For the text-containing cell, return its midpoint in (X, Y) coordinate format. 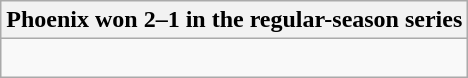
Phoenix won 2–1 in the regular-season series (234, 20)
